Pinpoint the cell where the given text exists, returning its [X, Y] midpoint coordinate. 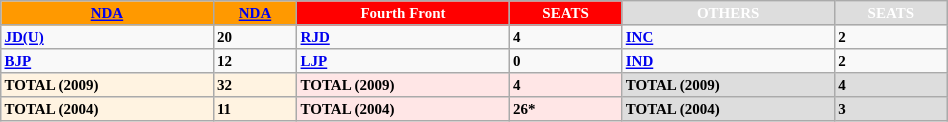
11 [255, 109]
0 [566, 61]
26* [566, 109]
RJD [403, 37]
BJP [107, 61]
OTHERS [728, 13]
32 [255, 85]
JD(U) [107, 37]
LJP [403, 61]
20 [255, 37]
Fourth Front [403, 13]
12 [255, 61]
INC [728, 37]
3 [890, 109]
IND [728, 61]
